Find where the given text appears and provide that cell's center as [X, Y] coordinate. 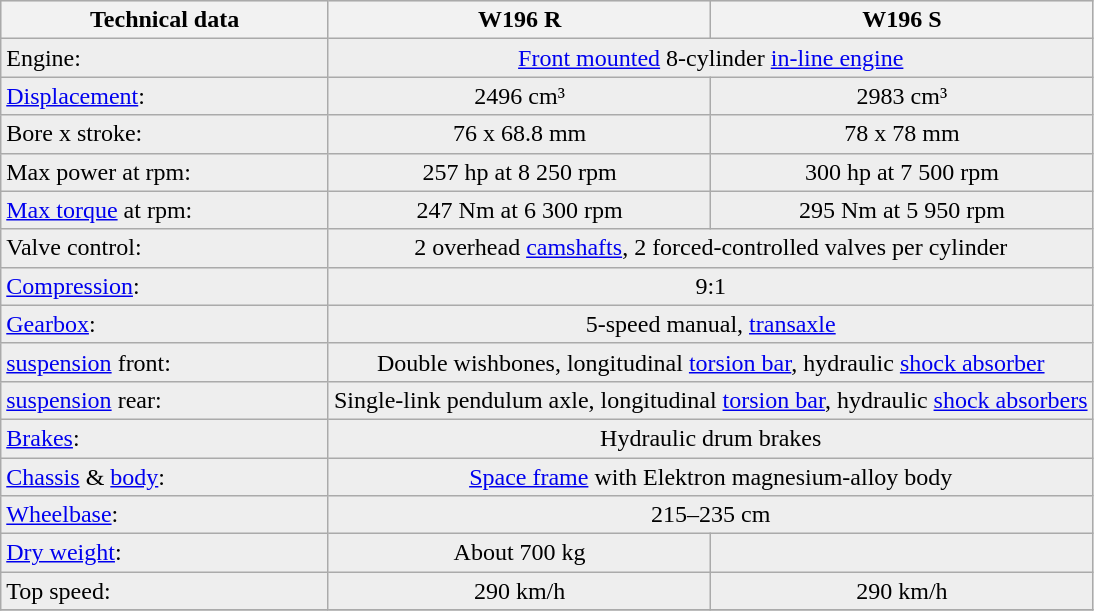
suspension rear: [165, 400]
78 x 78 mm [902, 134]
W196 R [519, 20]
5-speed manual, transaxle [710, 324]
2 overhead camshafts, 2 forced-controlled valves per cylinder [710, 248]
Hydraulic drum brakes [710, 438]
300 hp at 7 500 rpm [902, 172]
Bore x stroke: [165, 134]
Space frame with Elektron magnesium-alloy body [710, 477]
Gearbox: [165, 324]
Front mounted 8-cylinder in-line engine [710, 58]
Max power at rpm: [165, 172]
Compression: [165, 286]
295 Nm at 5 950 rpm [902, 210]
Top speed: [165, 591]
Wheelbase: [165, 515]
Max torque at rpm: [165, 210]
Engine: [165, 58]
W196 S [902, 20]
9:1 [710, 286]
215–235 cm [710, 515]
257 hp at 8 250 rpm [519, 172]
Chassis & body: [165, 477]
2983 cm³ [902, 96]
76 x 68.8 mm [519, 134]
Single-link pendulum axle, longitudinal torsion bar, hydraulic shock absorbers [710, 400]
Technical data [165, 20]
Valve control: [165, 248]
Double wishbones, longitudinal torsion bar, hydraulic shock absorber [710, 362]
suspension front: [165, 362]
2496 cm³ [519, 96]
Displacement: [165, 96]
247 Nm at 6 300 rpm [519, 210]
About 700 kg [519, 553]
Brakes: [165, 438]
Dry weight: [165, 553]
